Return [X, Y] of the center of cell containing provided text 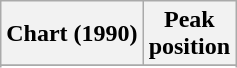
Peakposition [189, 34]
Chart (1990) [72, 34]
